For the text-containing cell, return its midpoint in (x, y) coordinate format. 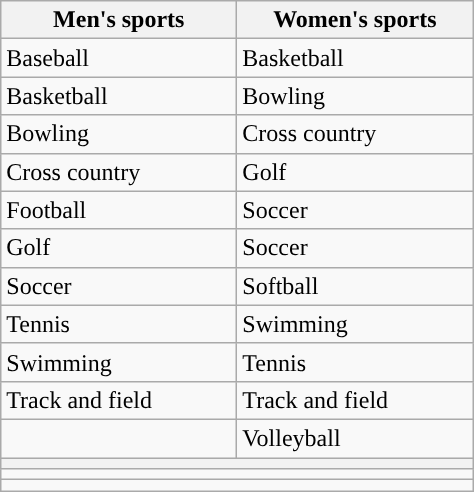
Women's sports (355, 20)
Men's sports (119, 20)
Softball (355, 286)
Baseball (119, 58)
Football (119, 210)
Volleyball (355, 438)
